Find where the given text appears and provide that cell's center as (x, y) coordinate. 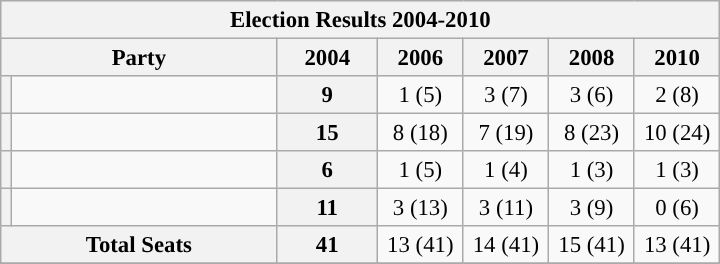
15 (41) (592, 245)
Party (139, 58)
11 (328, 208)
10 (24) (677, 133)
2 (8) (677, 95)
7 (19) (506, 133)
8 (18) (421, 133)
2007 (506, 58)
15 (328, 133)
14 (41) (506, 245)
2008 (592, 58)
2006 (421, 58)
0 (6) (677, 208)
3 (7) (506, 95)
6 (328, 170)
3 (13) (421, 208)
3 (6) (592, 95)
8 (23) (592, 133)
3 (11) (506, 208)
Election Results 2004-2010 (360, 20)
41 (328, 245)
2010 (677, 58)
3 (9) (592, 208)
2004 (328, 58)
Total Seats (139, 245)
1 (4) (506, 170)
9 (328, 95)
